Provide the [X, Y] coordinate of the cell's center where the given text is located.  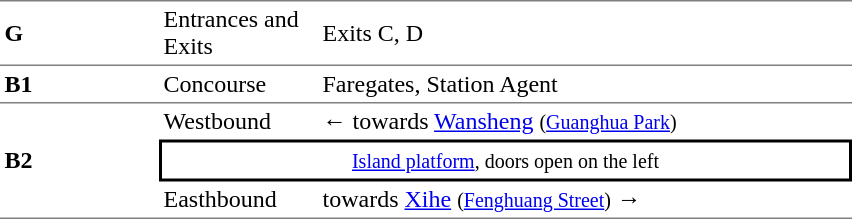
G [80, 33]
B1 [80, 85]
Faregates, Station Agent [585, 85]
Exits C, D [585, 33]
Entrances and Exits [238, 33]
Concourse [238, 85]
Island platform, doors open on the left [506, 161]
Westbound [238, 122]
← towards Wansheng (Guanghua Park) [585, 122]
